Output the [x, y] coordinate of the center of the cell containing the given text.  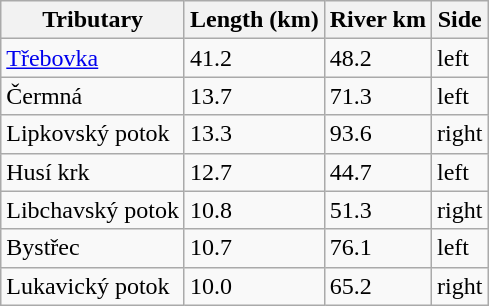
51.3 [378, 210]
13.3 [254, 134]
Libchavský potok [93, 210]
Třebovka [93, 58]
76.1 [378, 248]
65.2 [378, 286]
Bystřec [93, 248]
12.7 [254, 172]
Čermná [93, 96]
41.2 [254, 58]
Length (km) [254, 20]
Side [459, 20]
93.6 [378, 134]
10.8 [254, 210]
Lukavický potok [93, 286]
13.7 [254, 96]
Lipkovský potok [93, 134]
Tributary [93, 20]
71.3 [378, 96]
10.7 [254, 248]
48.2 [378, 58]
44.7 [378, 172]
River km [378, 20]
10.0 [254, 286]
Husí krk [93, 172]
